Capture the cell that displays the provided text and extract its [x, y] central coordinate. 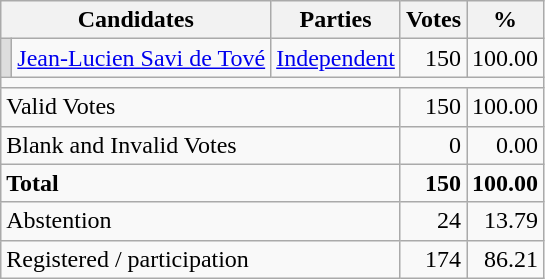
Total [201, 183]
Abstention [201, 221]
Parties [336, 20]
Votes [433, 20]
Candidates [136, 20]
174 [433, 259]
Registered / participation [201, 259]
% [506, 20]
0 [433, 145]
13.79 [506, 221]
24 [433, 221]
Independent [336, 58]
Blank and Invalid Votes [201, 145]
Valid Votes [201, 107]
0.00 [506, 145]
Jean-Lucien Savi de Tové [142, 58]
86.21 [506, 259]
